Pinpoint the cell where the given text exists, returning its [x, y] midpoint coordinate. 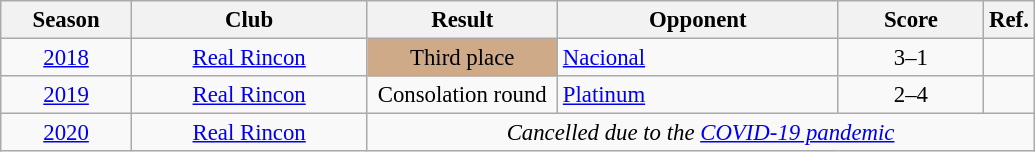
3–1 [911, 58]
Result [462, 20]
Consolation round [462, 95]
Season [66, 20]
Third place [462, 58]
2020 [66, 133]
Club [249, 20]
2019 [66, 95]
Nacional [698, 58]
Score [911, 20]
Platinum [698, 95]
2018 [66, 58]
Ref. [1009, 20]
2–4 [911, 95]
Cancelled due to the COVID-19 pandemic [700, 133]
Opponent [698, 20]
